Extract the (x, y) coordinate from the center of the cell holding the provided text.  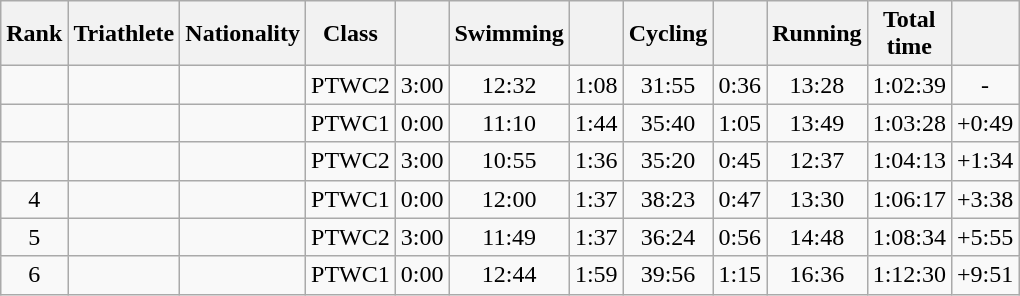
36:24 (668, 237)
11:10 (509, 123)
39:56 (668, 275)
1:12:30 (909, 275)
31:55 (668, 85)
Triathlete (124, 34)
16:36 (817, 275)
+0:49 (984, 123)
1:03:28 (909, 123)
1:15 (740, 275)
1:04:13 (909, 161)
35:20 (668, 161)
13:28 (817, 85)
- (984, 85)
1:02:39 (909, 85)
12:00 (509, 199)
+3:38 (984, 199)
6 (34, 275)
0:45 (740, 161)
38:23 (668, 199)
1:06:17 (909, 199)
0:47 (740, 199)
12:44 (509, 275)
Cycling (668, 34)
11:49 (509, 237)
0:36 (740, 85)
13:30 (817, 199)
12:32 (509, 85)
Rank (34, 34)
Swimming (509, 34)
Running (817, 34)
5 (34, 237)
1:05 (740, 123)
1:08:34 (909, 237)
10:55 (509, 161)
1:59 (596, 275)
4 (34, 199)
35:40 (668, 123)
1:08 (596, 85)
13:49 (817, 123)
1:44 (596, 123)
+5:55 (984, 237)
Class (351, 34)
Nationality (243, 34)
+9:51 (984, 275)
+1:34 (984, 161)
14:48 (817, 237)
1:36 (596, 161)
0:56 (740, 237)
Totaltime (909, 34)
12:37 (817, 161)
